Scan for the cell matching the given text and deliver its [X, Y] coordinate at center. 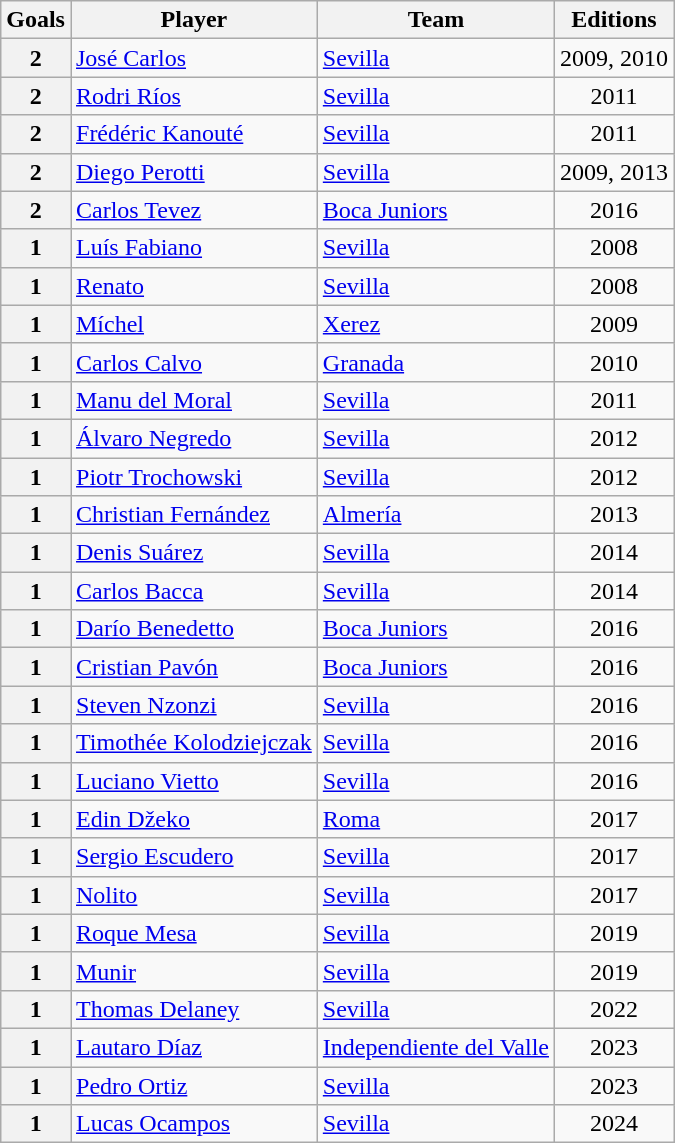
Lautaro Díaz [194, 1047]
Sergio Escudero [194, 857]
2009 [614, 324]
Cristian Pavón [194, 667]
Frédéric Kanouté [194, 134]
Munir [194, 971]
Player [194, 20]
2024 [614, 1124]
Pedro Ortiz [194, 1085]
Luís Fabiano [194, 248]
Granada [436, 362]
2010 [614, 362]
Roma [436, 819]
Carlos Bacca [194, 591]
Álvaro Negredo [194, 438]
Thomas Delaney [194, 1009]
Luciano Vietto [194, 781]
Xerez [436, 324]
Goals [36, 20]
Carlos Tevez [194, 210]
Independiente del Valle [436, 1047]
Almería [436, 515]
Míchel [194, 324]
2013 [614, 515]
Team [436, 20]
Timothée Kolodziejczak [194, 743]
Steven Nzonzi [194, 705]
Diego Perotti [194, 172]
2009, 2013 [614, 172]
Rodri Ríos [194, 96]
Editions [614, 20]
José Carlos [194, 58]
Manu del Moral [194, 400]
Lucas Ocampos [194, 1124]
Denis Suárez [194, 553]
Renato [194, 286]
Edin Džeko [194, 819]
2022 [614, 1009]
Nolito [194, 895]
2009, 2010 [614, 58]
Piotr Trochowski [194, 477]
Christian Fernández [194, 515]
Roque Mesa [194, 933]
Carlos Calvo [194, 362]
Darío Benedetto [194, 629]
